Locate the cell with the specified text and output its (x, y) center coordinate. 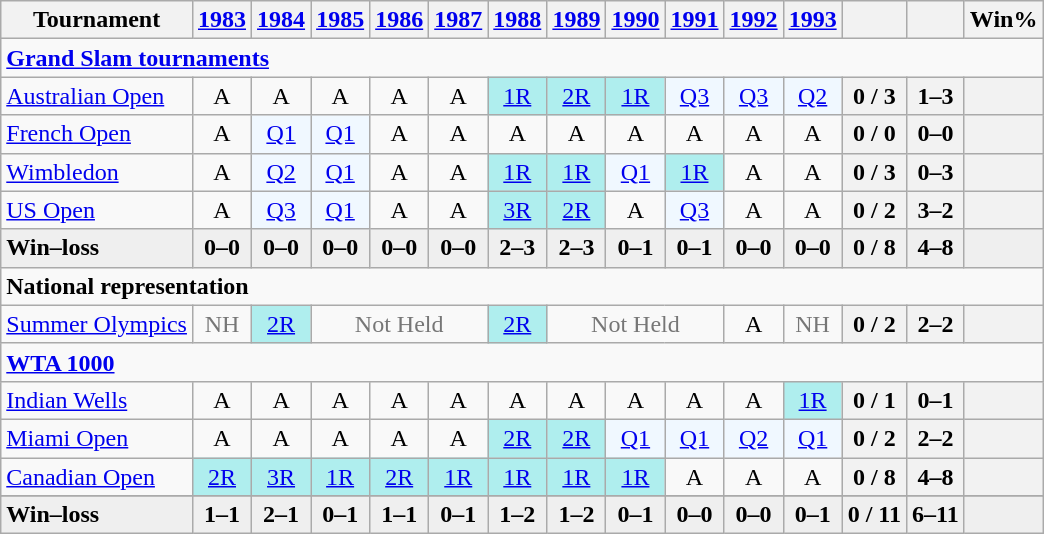
1988 (518, 20)
Win% (1004, 20)
Indian Wells (97, 400)
Wimbledon (97, 172)
0 / 11 (874, 515)
Summer Olympics (97, 324)
1983 (222, 20)
US Open (97, 210)
1989 (576, 20)
Grand Slam tournaments (522, 58)
Miami Open (97, 438)
1993 (812, 20)
0–3 (936, 172)
6–11 (936, 515)
0 / 0 (874, 134)
1990 (636, 20)
National representation (522, 286)
1985 (340, 20)
Australian Open (97, 96)
1986 (400, 20)
1991 (694, 20)
2–1 (282, 515)
1992 (754, 20)
WTA 1000 (522, 362)
3–2 (936, 210)
1–3 (936, 96)
0 / 1 (874, 400)
1987 (458, 20)
Tournament (97, 20)
French Open (97, 134)
Canadian Open (97, 477)
1984 (282, 20)
